Extract the (X, Y) coordinate from the center of the cell holding the provided text.  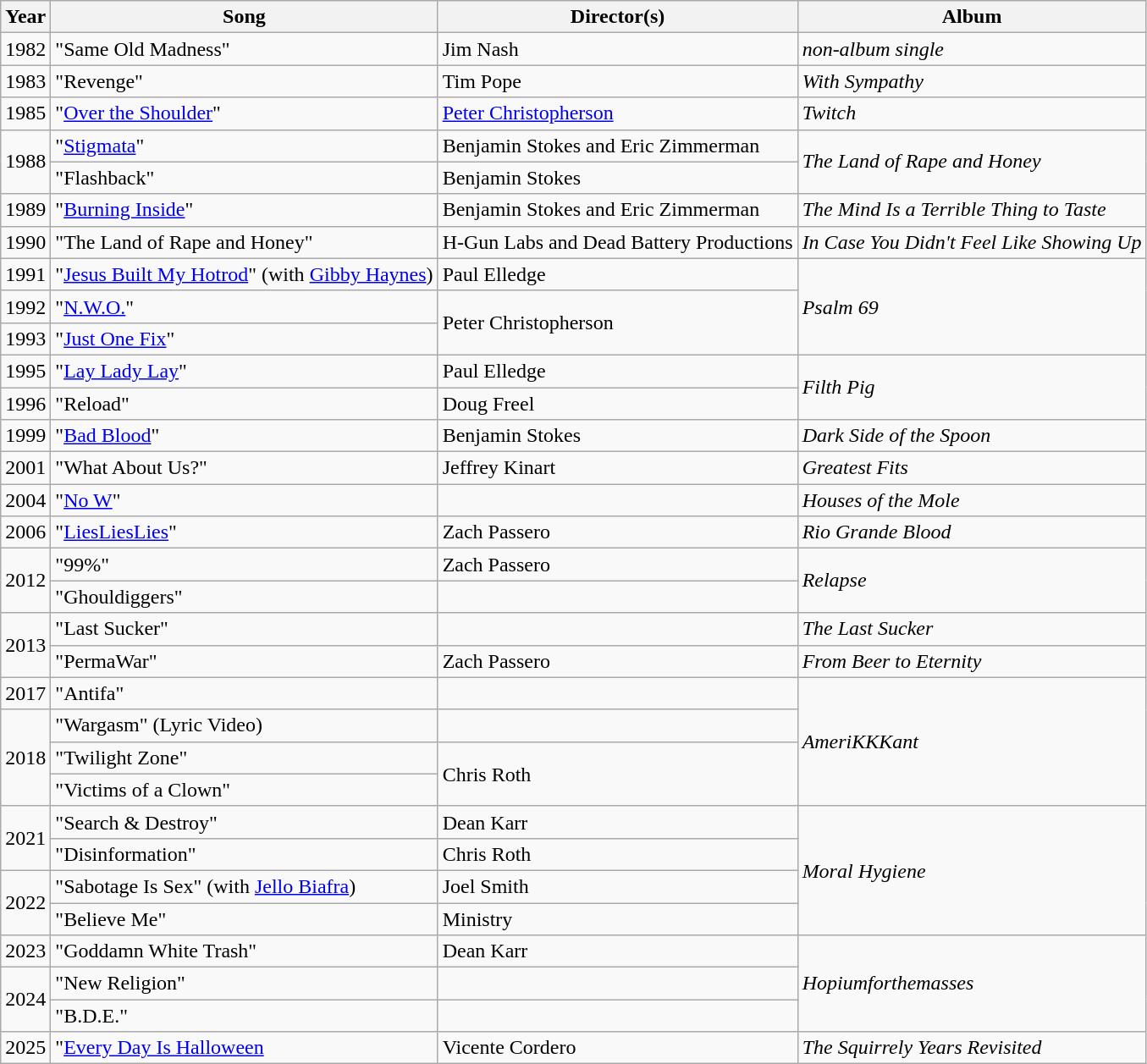
Ministry (618, 918)
"B.D.E." (244, 1016)
non-album single (972, 49)
"N.W.O." (244, 306)
AmeriKKKant (972, 741)
Director(s) (618, 17)
Rio Grande Blood (972, 532)
2006 (25, 532)
The Last Sucker (972, 629)
Psalm 69 (972, 306)
Houses of the Mole (972, 500)
"Flashback" (244, 178)
Vicente Cordero (618, 1048)
"PermaWar" (244, 661)
1992 (25, 306)
H-Gun Labs and Dead Battery Productions (618, 242)
"Believe Me" (244, 918)
"Sabotage Is Sex" (with Jello Biafra) (244, 886)
"Lay Lady Lay" (244, 371)
"Revenge" (244, 81)
"Ghouldiggers" (244, 597)
The Squirrely Years Revisited (972, 1048)
1988 (25, 162)
Joel Smith (618, 886)
Greatest Fits (972, 468)
"Burning Inside" (244, 210)
Jeffrey Kinart (618, 468)
Jim Nash (618, 49)
1991 (25, 274)
"No W" (244, 500)
"Same Old Madness" (244, 49)
1982 (25, 49)
2018 (25, 758)
1999 (25, 436)
"Reload" (244, 404)
2023 (25, 951)
2013 (25, 645)
1990 (25, 242)
Album (972, 17)
With Sympathy (972, 81)
1993 (25, 339)
In Case You Didn't Feel Like Showing Up (972, 242)
From Beer to Eternity (972, 661)
"99%" (244, 565)
Doug Freel (618, 404)
2001 (25, 468)
Moral Hygiene (972, 870)
"Victims of a Clown" (244, 790)
2024 (25, 1000)
1983 (25, 81)
"Bad Blood" (244, 436)
"Stigmata" (244, 146)
2012 (25, 581)
"Over the Shoulder" (244, 113)
Dark Side of the Spoon (972, 436)
1989 (25, 210)
Year (25, 17)
"LiesLiesLies" (244, 532)
1996 (25, 404)
2017 (25, 693)
"Goddamn White Trash" (244, 951)
"What About Us?" (244, 468)
"New Religion" (244, 984)
2022 (25, 902)
2025 (25, 1048)
Filth Pig (972, 387)
"Search & Destroy" (244, 822)
The Land of Rape and Honey (972, 162)
Song (244, 17)
"The Land of Rape and Honey" (244, 242)
1995 (25, 371)
Relapse (972, 581)
"Twilight Zone" (244, 758)
Tim Pope (618, 81)
"Antifa" (244, 693)
2021 (25, 838)
Twitch (972, 113)
The Mind Is a Terrible Thing to Taste (972, 210)
"Jesus Built My Hotrod" (with Gibby Haynes) (244, 274)
Hopiumforthemasses (972, 984)
"Disinformation" (244, 854)
"Every Day Is Halloween (244, 1048)
"Last Sucker" (244, 629)
"Just One Fix" (244, 339)
"Wargasm" (Lyric Video) (244, 725)
2004 (25, 500)
1985 (25, 113)
